Capture the cell that displays the provided text and extract its (X, Y) central coordinate. 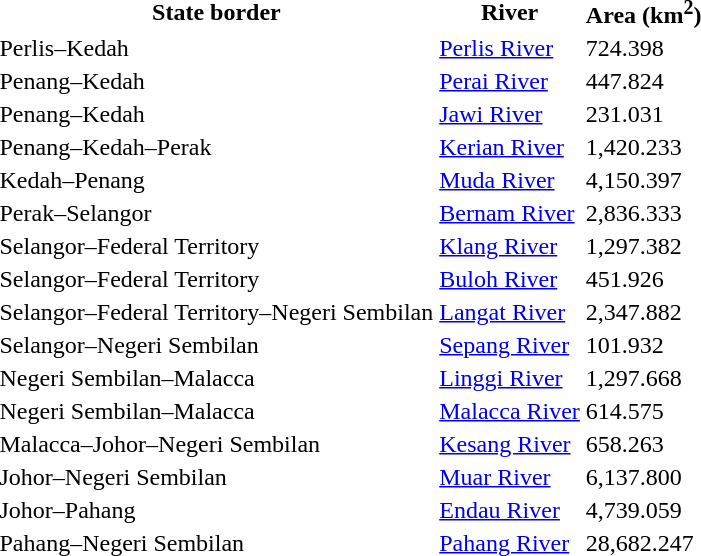
Langat River (510, 312)
Sepang River (510, 345)
Perai River (510, 81)
Muda River (510, 180)
Kesang River (510, 444)
Muar River (510, 477)
Perlis River (510, 48)
Jawi River (510, 114)
Bernam River (510, 213)
Buloh River (510, 279)
Linggi River (510, 378)
Malacca River (510, 411)
Endau River (510, 510)
Kerian River (510, 147)
Klang River (510, 246)
